Provide the [X, Y] coordinate of the cell's center where the given text is located.  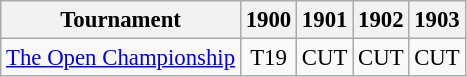
T19 [268, 58]
1903 [437, 20]
Tournament [121, 20]
1902 [381, 20]
The Open Championship [121, 58]
1901 [325, 20]
1900 [268, 20]
